Provide the (X, Y) coordinate of the cell's center where the given text is located.  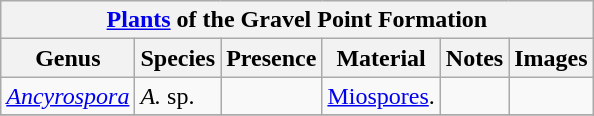
Plants of the Gravel Point Formation (297, 20)
Ancyrospora (68, 96)
Notes (474, 58)
Species (178, 58)
Images (551, 58)
Presence (272, 58)
Material (381, 58)
Genus (68, 58)
A. sp. (178, 96)
Miospores. (381, 96)
